Capture the cell that displays the provided text and extract its [x, y] central coordinate. 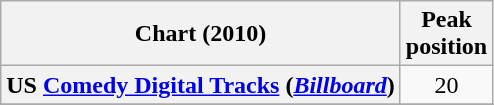
Chart (2010) [201, 34]
20 [446, 85]
Peakposition [446, 34]
US Comedy Digital Tracks (Billboard) [201, 85]
